Identify which cell holds the provided text, then report its [X, Y] central coordinate. 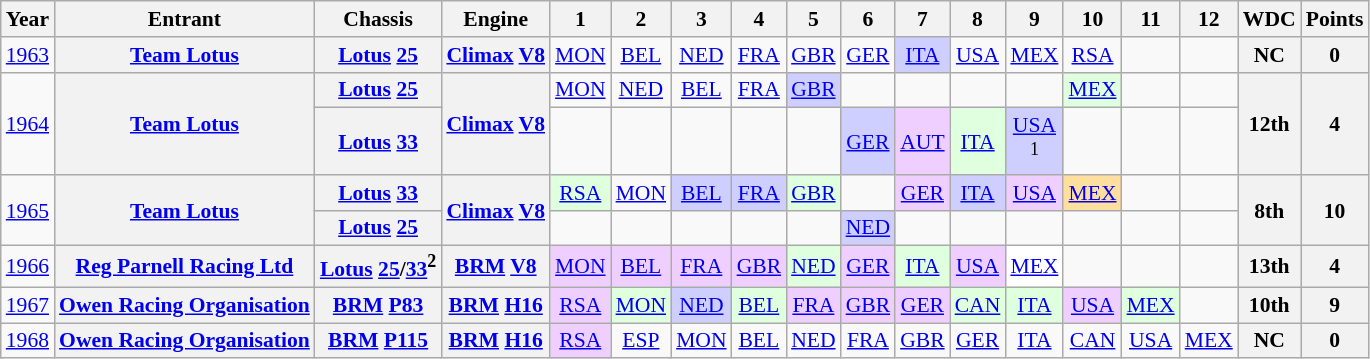
1 [580, 19]
1963 [28, 55]
12 [1209, 19]
5 [814, 19]
Engine [496, 19]
11 [1151, 19]
7 [922, 19]
12th [1270, 123]
1964 [28, 123]
Lotus 25/332 [378, 266]
2 [642, 19]
Points [1335, 19]
6 [868, 19]
1968 [28, 341]
Entrant [184, 19]
BRM V8 [496, 266]
3 [702, 19]
BRM P115 [378, 341]
8 [978, 19]
Chassis [378, 19]
AUT [922, 142]
Reg Parnell Racing Ltd [184, 266]
1965 [28, 210]
13th [1270, 266]
8th [1270, 210]
ESP [642, 341]
WDC [1270, 19]
Year [28, 19]
BRM P83 [378, 305]
1967 [28, 305]
10th [1270, 305]
1966 [28, 266]
USA1 [1034, 142]
